Return [x, y] of the center of cell containing provided text 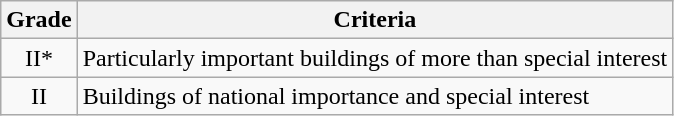
Buildings of national importance and special interest [375, 96]
Grade [39, 20]
II* [39, 58]
II [39, 96]
Criteria [375, 20]
Particularly important buildings of more than special interest [375, 58]
